Search for the cell housing the specified text and yield its [X, Y] center coordinate. 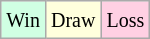
Win [24, 20]
Draw [72, 20]
Loss [126, 20]
